Scan for the cell matching the given text and deliver its [x, y] coordinate at center. 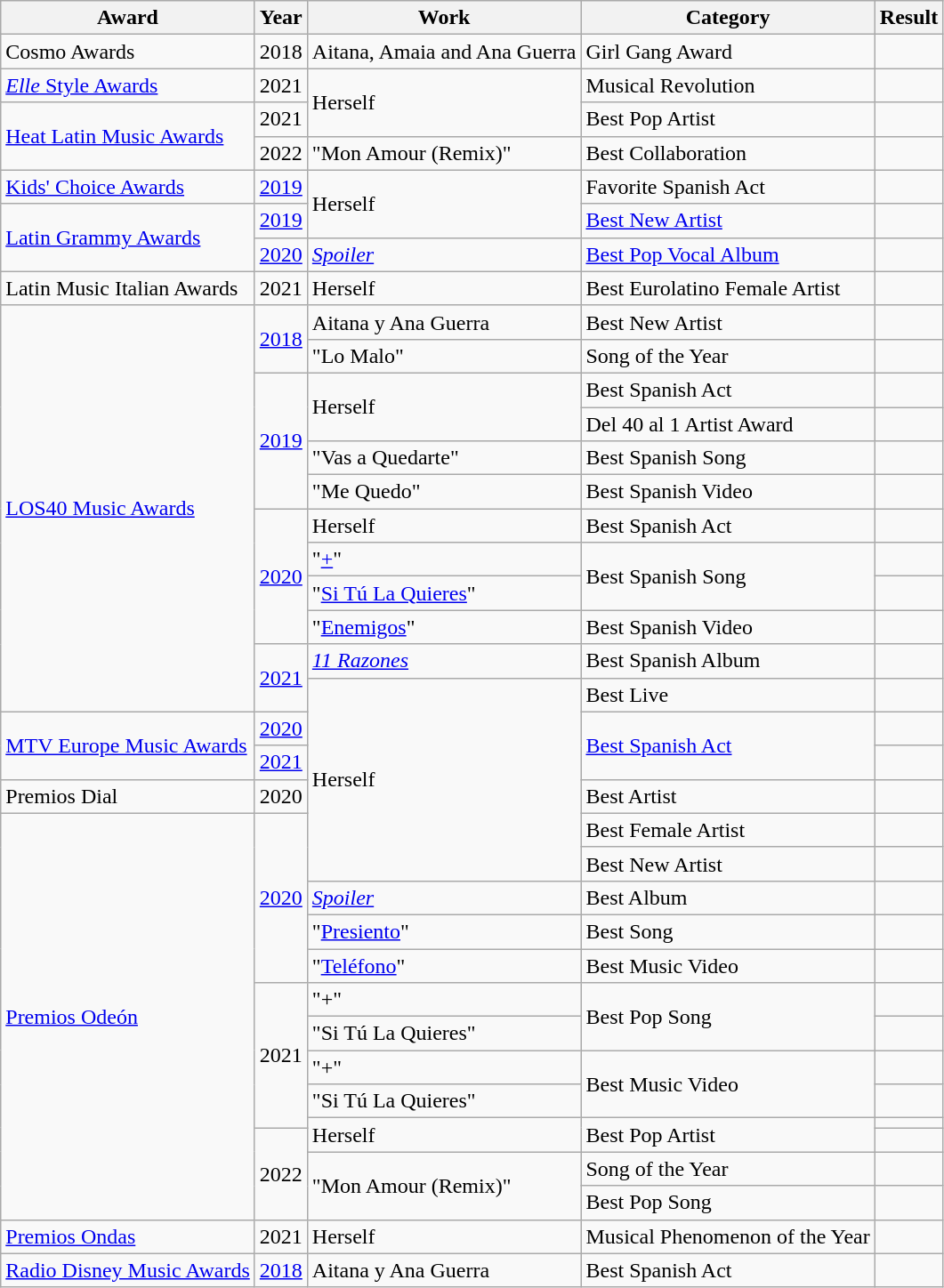
"Teléfono" [444, 965]
Musical Revolution [728, 85]
Best Artist [728, 796]
"Presiento" [444, 931]
Best Pop Vocal Album [728, 254]
Cosmo Awards [128, 52]
LOS40 Music Awards [128, 509]
Category [728, 18]
"Me Quedo" [444, 492]
Best Eurolatino Female Artist [728, 288]
Premios Ondas [128, 1236]
Work [444, 18]
Musical Phenomenon of the Year [728, 1236]
Premios Dial [128, 796]
Award [128, 18]
Best Song [728, 931]
Premios Odeón [128, 1016]
Best Female Artist [728, 830]
Favorite Spanish Act [728, 187]
Elle Style Awards [128, 85]
Aitana, Amaia and Ana Guerra [444, 52]
Girl Gang Award [728, 52]
Latin Music Italian Awards [128, 288]
11 Razones [444, 661]
MTV Europe Music Awards [128, 745]
Best Collaboration [728, 153]
Best Album [728, 898]
Latin Grammy Awards [128, 237]
Best Spanish Album [728, 661]
Year [281, 18]
Best Live [728, 695]
Radio Disney Music Awards [128, 1270]
Del 40 al 1 Artist Award [728, 424]
"Lo Malo" [444, 356]
"Enemigos" [444, 627]
Kids' Choice Awards [128, 187]
Result [908, 18]
Heat Latin Music Awards [128, 136]
"Vas a Quedarte" [444, 458]
